Locate the cell with the specified text and output its [x, y] center coordinate. 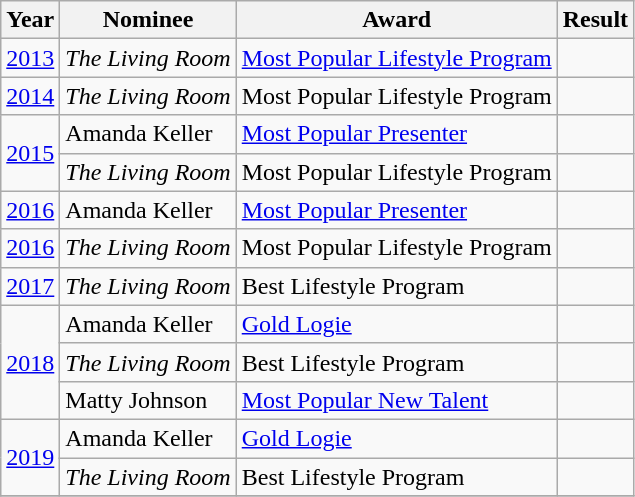
2013 [30, 58]
Award [396, 20]
Result [595, 20]
2018 [30, 362]
2019 [30, 457]
2015 [30, 153]
Most Popular New Talent [396, 400]
2017 [30, 286]
Matty Johnson [148, 400]
Nominee [148, 20]
2014 [30, 96]
Year [30, 20]
